Provide the [X, Y] coordinate of the cell's center where the given text is located.  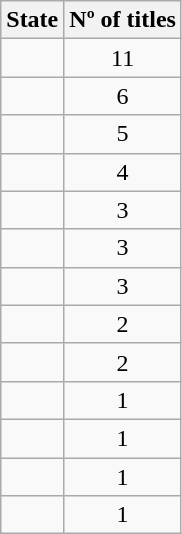
11 [123, 58]
6 [123, 96]
4 [123, 172]
Nº of titles [123, 20]
State [32, 20]
5 [123, 134]
